Provide the (x, y) coordinate of the cell's center where the given text is located.  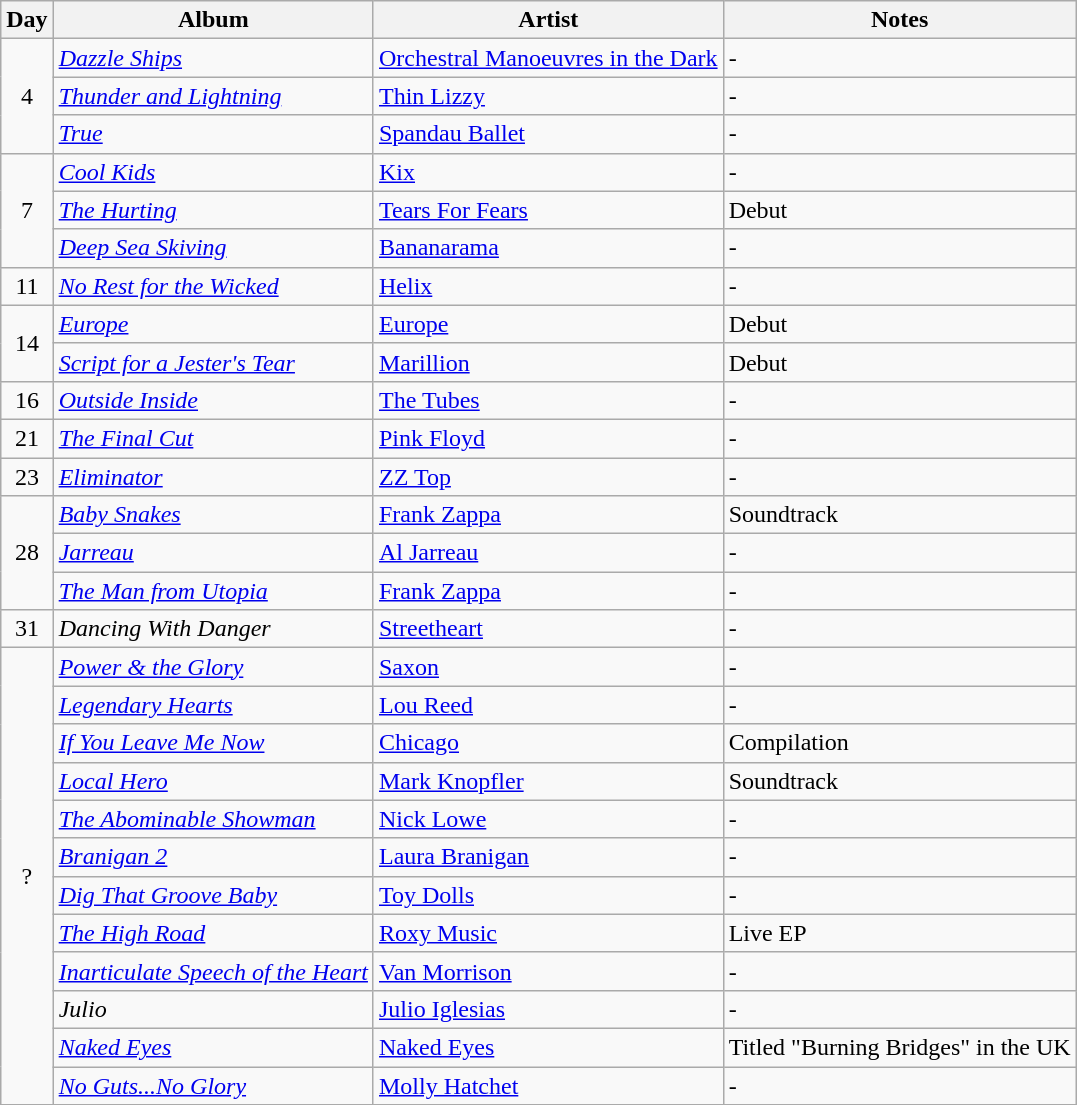
Day (27, 20)
Baby Snakes (213, 515)
Outside Inside (213, 400)
Toy Dolls (548, 895)
Notes (900, 20)
The High Road (213, 933)
Tears For Fears (548, 210)
Bananarama (548, 248)
Titled "Burning Bridges" in the UK (900, 1047)
31 (27, 629)
No Guts...No Glory (213, 1085)
The Final Cut (213, 438)
Pink Floyd (548, 438)
Al Jarreau (548, 553)
Branigan 2 (213, 857)
Streetheart (548, 629)
Chicago (548, 743)
The Abominable Showman (213, 819)
True (213, 134)
Local Hero (213, 781)
Script for a Jester's Tear (213, 362)
Inarticulate Speech of the Heart (213, 971)
Dazzle Ships (213, 58)
Cool Kids (213, 172)
Orchestral Manoeuvres in the Dark (548, 58)
14 (27, 343)
16 (27, 400)
Molly Hatchet (548, 1085)
Eliminator (213, 477)
21 (27, 438)
Artist (548, 20)
Album (213, 20)
Power & the Glory (213, 667)
If You Leave Me Now (213, 743)
Deep Sea Skiving (213, 248)
Van Morrison (548, 971)
Legendary Hearts (213, 705)
The Hurting (213, 210)
Dancing With Danger (213, 629)
Lou Reed (548, 705)
11 (27, 286)
Saxon (548, 667)
Marillion (548, 362)
Dig That Groove Baby (213, 895)
23 (27, 477)
Live EP (900, 933)
Jarreau (213, 553)
Thunder and Lightning (213, 96)
Thin Lizzy (548, 96)
Mark Knopfler (548, 781)
Roxy Music (548, 933)
Laura Branigan (548, 857)
Spandau Ballet (548, 134)
Helix (548, 286)
The Man from Utopia (213, 591)
Kix (548, 172)
Nick Lowe (548, 819)
No Rest for the Wicked (213, 286)
Compilation (900, 743)
ZZ Top (548, 477)
The Tubes (548, 400)
7 (27, 210)
Julio Iglesias (548, 1009)
28 (27, 553)
Julio (213, 1009)
? (27, 876)
4 (27, 96)
